Find where the given text appears and provide that cell's center as (X, Y) coordinate. 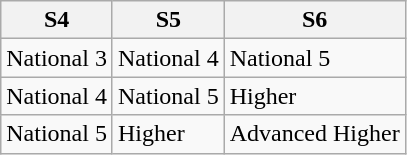
S6 (314, 20)
Advanced Higher (314, 134)
S5 (168, 20)
National 3 (57, 58)
S4 (57, 20)
